Locate the cell with the specified text and output its (x, y) center coordinate. 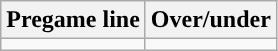
Pregame line (74, 20)
Over/under (210, 20)
